Output the (x, y) coordinate of the center of the cell containing the given text.  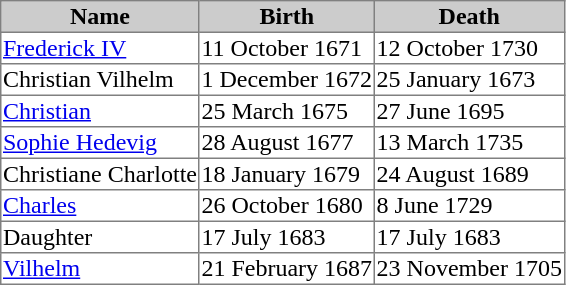
Christian (100, 111)
11 October 1671 (286, 48)
8 June 1729 (469, 206)
Christian Vilhelm (100, 80)
Birth (286, 17)
Vilhelm (100, 269)
26 October 1680 (286, 206)
28 August 1677 (286, 143)
Name (100, 17)
Christiane Charlotte (100, 174)
13 March 1735 (469, 143)
25 March 1675 (286, 111)
Sophie Hedevig (100, 143)
25 January 1673 (469, 80)
Charles (100, 206)
23 November 1705 (469, 269)
Daughter (100, 237)
Frederick IV (100, 48)
21 February 1687 (286, 269)
Death (469, 17)
27 June 1695 (469, 111)
12 October 1730 (469, 48)
1 December 1672 (286, 80)
18 January 1679 (286, 174)
24 August 1689 (469, 174)
